Identify which cell holds the provided text, then report its [x, y] central coordinate. 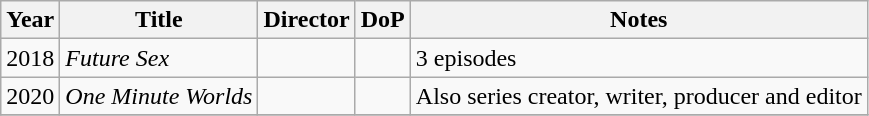
2018 [30, 58]
3 episodes [638, 58]
Also series creator, writer, producer and editor [638, 96]
Title [159, 20]
Notes [638, 20]
Year [30, 20]
One Minute Worlds [159, 96]
2020 [30, 96]
Future Sex [159, 58]
Director [306, 20]
DoP [382, 20]
